Scan for the cell matching the given text and deliver its (x, y) coordinate at center. 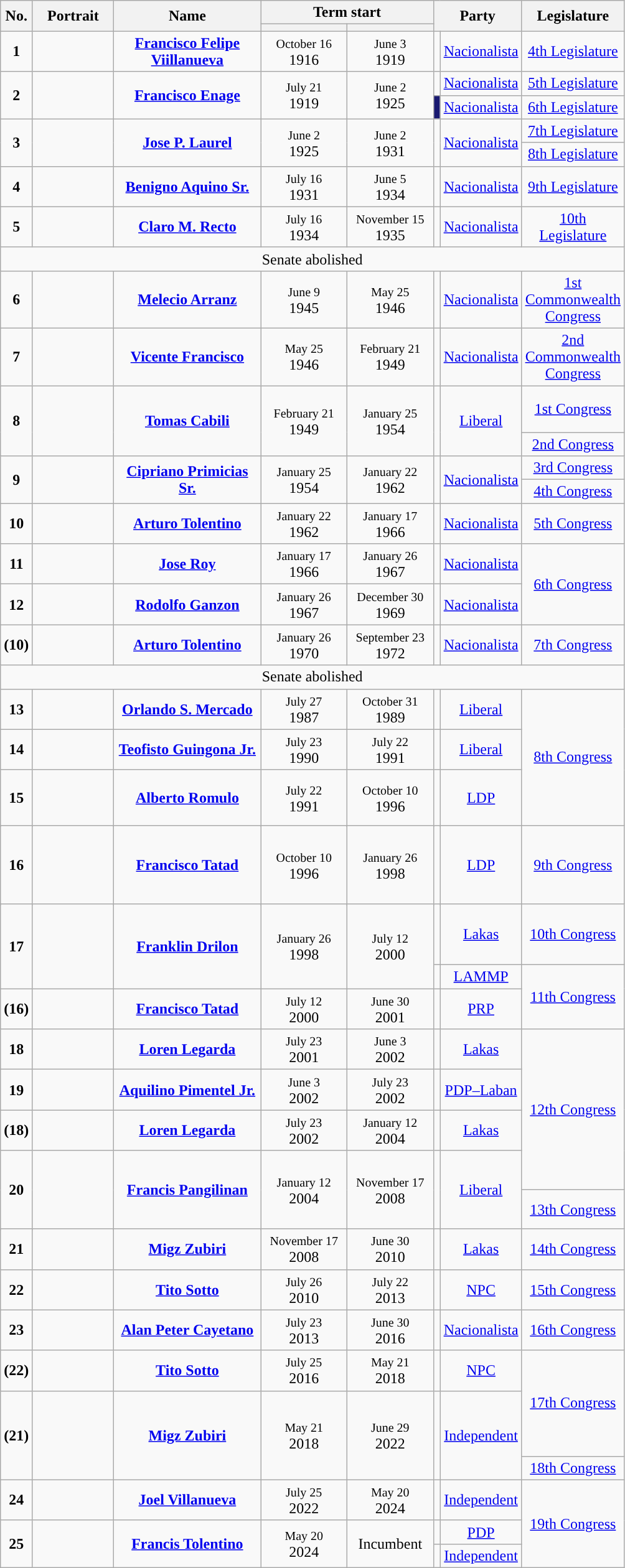
4th Legislature (573, 51)
15th Congress (573, 1289)
Francisco Enage (187, 95)
June 302001 (390, 1009)
July 211919 (304, 95)
(22) (16, 1370)
4th Congress (573, 492)
PRP (481, 1009)
(21) (16, 1435)
Francis Tolentino (187, 1544)
July 252022 (304, 1500)
December 301969 (390, 605)
9th Legislature (573, 187)
2nd Congress (573, 444)
7th Legislature (573, 131)
Legislature (573, 16)
6th Legislature (573, 107)
3 (16, 142)
14 (16, 749)
June 302016 (390, 1330)
17th Congress (573, 1403)
July 222013 (390, 1289)
14th Congress (573, 1249)
June 51934 (390, 187)
PDP (481, 1532)
June 91945 (304, 299)
5th Legislature (573, 83)
Cipriano Primicias Sr. (187, 480)
1 (16, 51)
25 (16, 1544)
July 231990 (304, 749)
Aquilino Pimentel Jr. (187, 1090)
8 (16, 421)
12th Congress (573, 1109)
8th Congress (573, 757)
12 (16, 605)
(10) (16, 645)
September 231972 (390, 645)
Claro M. Recto (187, 226)
24 (16, 1500)
6th Congress (573, 584)
11th Congress (573, 997)
Alberto Romulo (187, 798)
7 (16, 357)
16 (16, 865)
July 232013 (304, 1330)
10th Legislature (573, 226)
Term start (347, 12)
2 (16, 95)
(18) (16, 1130)
18 (16, 1049)
15 (16, 798)
16th Congress (573, 1330)
3rd Congress (573, 468)
July 161934 (304, 226)
13th Congress (573, 1210)
Alan Peter Cayetano (187, 1330)
5 (16, 226)
July 252016 (304, 1370)
(16) (16, 1009)
4 (16, 187)
January 261970 (304, 645)
9 (16, 480)
19 (16, 1090)
October 161916 (304, 51)
13 (16, 709)
20 (16, 1190)
Party (477, 16)
Francisco Felipe Viillanueva (187, 51)
Melecio Arranz (187, 299)
1st Congress (573, 409)
Joel Villanueva (187, 1500)
No. (16, 16)
Incumbent (390, 1544)
Francis Pangilinan (187, 1190)
2nd Commonwealth Congress (573, 357)
July 271987 (304, 709)
19th Congress (573, 1523)
July 161931 (304, 187)
8th Legislature (573, 154)
22 (16, 1289)
6 (16, 299)
June 302010 (390, 1249)
Rodolfo Ganzon (187, 605)
July 262010 (304, 1289)
23 (16, 1330)
October 311989 (390, 709)
Franklin Drilon (187, 946)
Vicente Francisco (187, 357)
June 31919 (390, 51)
17 (16, 946)
Portrait (73, 16)
PDP–Laban (481, 1090)
Name (187, 16)
7th Congress (573, 645)
21 (16, 1249)
1st Commonwealth Congress (573, 299)
LAMMP (481, 977)
July 232001 (304, 1049)
9th Congress (573, 865)
Jose Roy (187, 564)
November 151935 (390, 226)
June 292022 (390, 1435)
Teofisto Guingona Jr. (187, 749)
Jose P. Laurel (187, 142)
June 21931 (390, 142)
11 (16, 564)
10 (16, 524)
5th Congress (573, 524)
Tomas Cabili (187, 421)
18th Congress (573, 1468)
Orlando S. Mercado (187, 709)
10th Congress (573, 935)
Benigno Aquino Sr. (187, 187)
